Capture the cell that displays the provided text and extract its [X, Y] central coordinate. 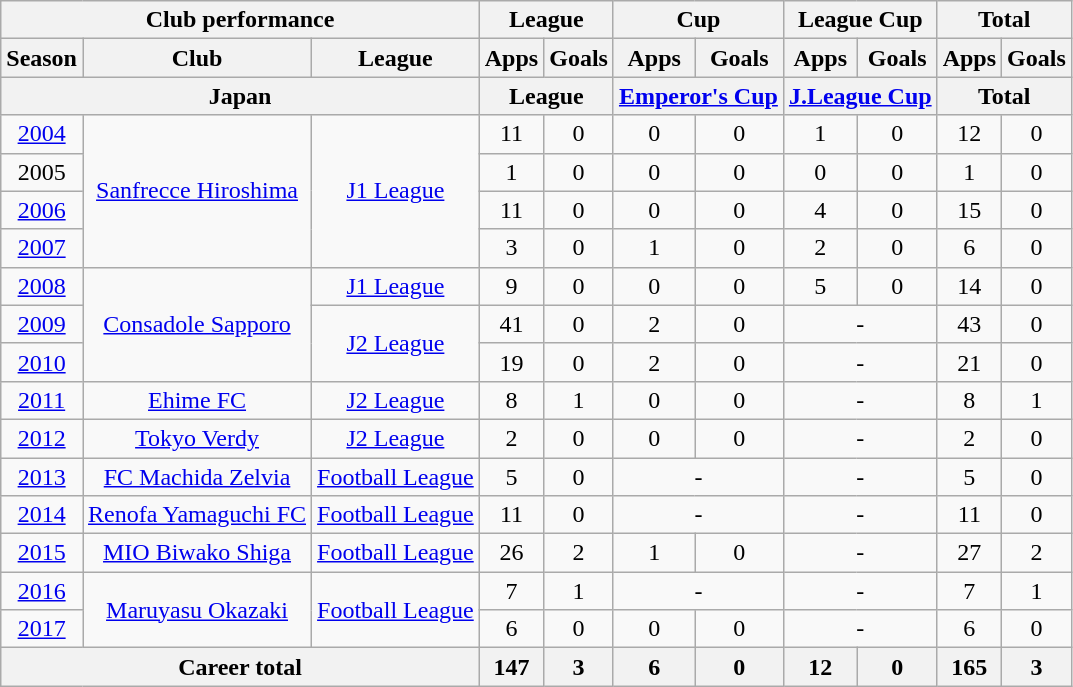
27 [969, 553]
4 [820, 210]
FC Machida Zelvia [196, 477]
Emperor's Cup [698, 96]
21 [969, 362]
2011 [42, 400]
Tokyo Verdy [196, 438]
2010 [42, 362]
Career total [240, 667]
2006 [42, 210]
Sanfrecce Hiroshima [196, 191]
2005 [42, 172]
2009 [42, 324]
2004 [42, 134]
2012 [42, 438]
15 [969, 210]
2016 [42, 591]
43 [969, 324]
Japan [240, 96]
Ehime FC [196, 400]
2015 [42, 553]
J.League Cup [860, 96]
19 [511, 362]
Club performance [240, 20]
2014 [42, 515]
Club [196, 58]
41 [511, 324]
League Cup [860, 20]
26 [511, 553]
14 [969, 286]
2008 [42, 286]
165 [969, 667]
2017 [42, 629]
2007 [42, 248]
Renofa Yamaguchi FC [196, 515]
2013 [42, 477]
MIO Biwako Shiga [196, 553]
Season [42, 58]
147 [511, 667]
Maruyasu Okazaki [196, 610]
Cup [698, 20]
9 [511, 286]
Consadole Sapporo [196, 324]
